Output the [X, Y] coordinate of the center of the cell containing the given text.  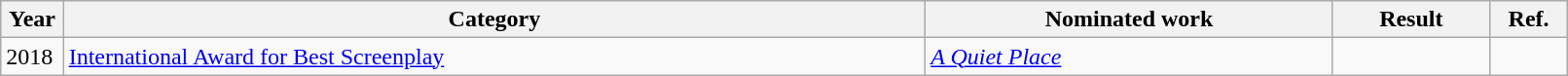
A Quiet Place [1129, 57]
International Award for Best Screenplay [494, 57]
Ref. [1528, 19]
Category [494, 19]
Year [32, 19]
Nominated work [1129, 19]
2018 [32, 57]
Result [1411, 19]
